Find where the given text appears and provide that cell's center as (x, y) coordinate. 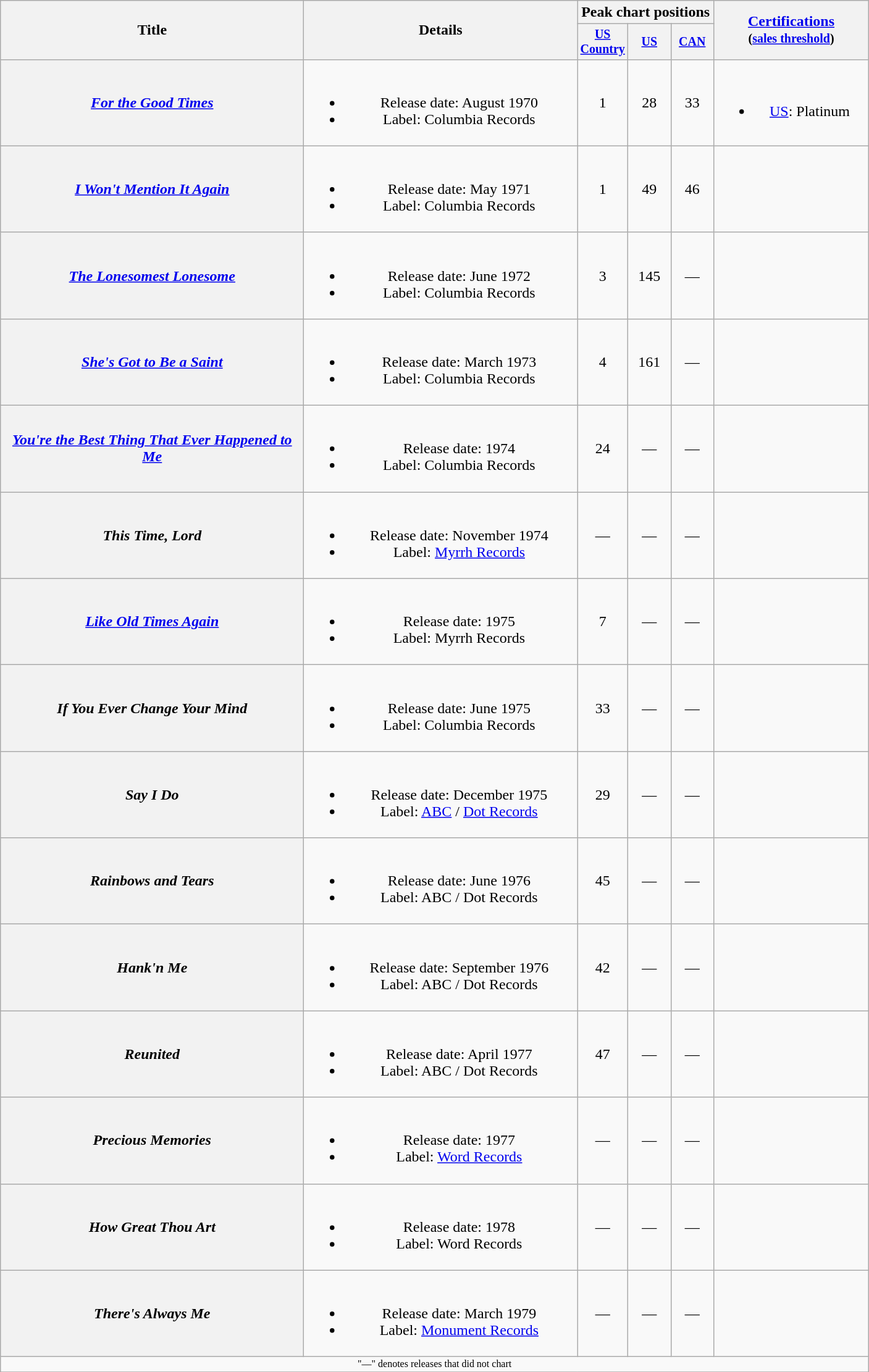
Release date: November 1974Label: Myrrh Records (441, 535)
Reunited (152, 1054)
This Time, Lord (152, 535)
4 (603, 362)
24 (603, 449)
29 (603, 795)
Release date: 1974Label: Columbia Records (441, 449)
You're the Best Thing That Ever Happened to Me (152, 449)
42 (603, 968)
47 (603, 1054)
"—" denotes releases that did not chart (435, 1364)
45 (603, 881)
Release date: March 1979Label: Monument Records (441, 1313)
Say I Do (152, 795)
Release date: June 1976Label: ABC / Dot Records (441, 881)
Hank'n Me (152, 968)
Release date: September 1976Label: ABC / Dot Records (441, 968)
Release date: December 1975Label: ABC / Dot Records (441, 795)
Release date: May 1971Label: Columbia Records (441, 189)
The Lonesomest Lonesome (152, 275)
US: Platinum (791, 102)
US (650, 42)
Rainbows and Tears (152, 881)
Release date: March 1973Label: Columbia Records (441, 362)
Release date: August 1970Label: Columbia Records (441, 102)
3 (603, 275)
CAN (692, 42)
Release date: 1975Label: Myrrh Records (441, 622)
Precious Memories (152, 1140)
Peak chart positions (646, 12)
46 (692, 189)
How Great Thou Art (152, 1227)
161 (650, 362)
Release date: June 1975Label: Columbia Records (441, 708)
Certifications(sales threshold) (791, 30)
Release date: April 1977Label: ABC / Dot Records (441, 1054)
Release date: 1977Label: Word Records (441, 1140)
I Won't Mention It Again (152, 189)
Title (152, 30)
US Country (603, 42)
Like Old Times Again (152, 622)
Release date: June 1972Label: Columbia Records (441, 275)
28 (650, 102)
There's Always Me (152, 1313)
Release date: 1978Label: Word Records (441, 1227)
If You Ever Change Your Mind (152, 708)
Details (441, 30)
For the Good Times (152, 102)
She's Got to Be a Saint (152, 362)
7 (603, 622)
145 (650, 275)
49 (650, 189)
